Determine the (x, y) coordinate at the center of the cell enclosing the given text.  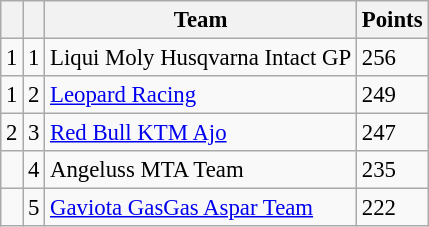
5 (34, 208)
222 (392, 208)
Red Bull KTM Ajo (201, 133)
Angeluss MTA Team (201, 170)
Gaviota GasGas Aspar Team (201, 208)
Liqui Moly Husqvarna Intact GP (201, 58)
256 (392, 58)
Points (392, 20)
Leopard Racing (201, 95)
4 (34, 170)
247 (392, 133)
249 (392, 95)
3 (34, 133)
235 (392, 170)
Team (201, 20)
